Detect which cell encompasses the target text, then output its (x, y) center coordinate. 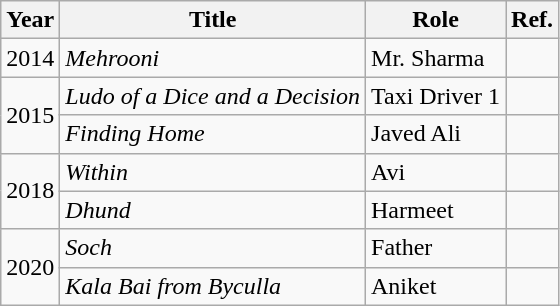
Ref. (532, 20)
Aniket (436, 286)
Within (213, 172)
2015 (30, 115)
Dhund (213, 210)
Father (436, 248)
2018 (30, 191)
Mr. Sharma (436, 58)
Kala Bai from Byculla (213, 286)
Taxi Driver 1 (436, 96)
Harmeet (436, 210)
Ludo of a Dice and a Decision (213, 96)
Year (30, 20)
Avi (436, 172)
2020 (30, 267)
Javed Ali (436, 134)
Soch (213, 248)
Finding Home (213, 134)
Mehrooni (213, 58)
Title (213, 20)
2014 (30, 58)
Role (436, 20)
